Locate the cell with the specified text and output its [x, y] center coordinate. 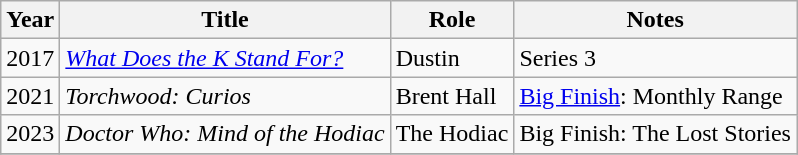
Big Finish: Monthly Range [656, 96]
Dustin [452, 58]
2021 [30, 96]
2017 [30, 58]
Torchwood: Curios [225, 96]
Year [30, 20]
What Does the K Stand For? [225, 58]
2023 [30, 134]
Brent Hall [452, 96]
Role [452, 20]
Title [225, 20]
The Hodiac [452, 134]
Big Finish: The Lost Stories [656, 134]
Doctor Who: Mind of the Hodiac [225, 134]
Notes [656, 20]
Series 3 [656, 58]
